Return the (x, y) coordinate for the center point of the cell that contains the specified text.  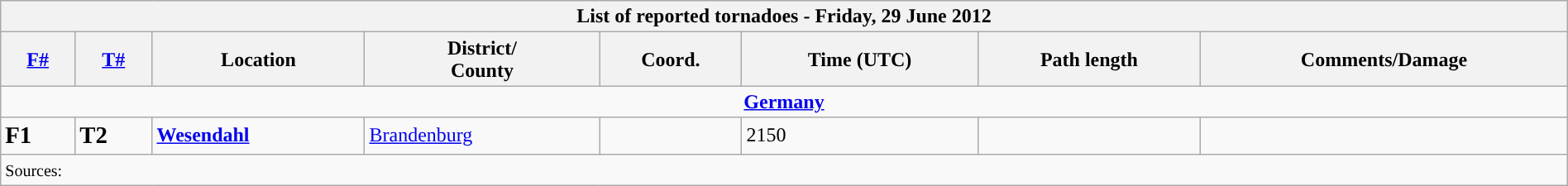
2150 (860, 136)
Germany (784, 102)
District/County (482, 60)
Location (258, 60)
List of reported tornadoes - Friday, 29 June 2012 (784, 17)
Wesendahl (258, 136)
F# (38, 60)
Path length (1089, 60)
T# (114, 60)
Sources: (784, 169)
Brandenburg (482, 136)
Time (UTC) (860, 60)
F1 (38, 136)
Comments/Damage (1384, 60)
T2 (114, 136)
Coord. (671, 60)
